Identify which cell holds the provided text, then report its [x, y] central coordinate. 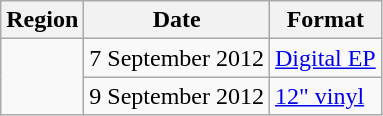
Digital EP [326, 58]
Format [326, 20]
7 September 2012 [177, 58]
9 September 2012 [177, 96]
12" vinyl [326, 96]
Date [177, 20]
Region [42, 20]
